Return (x, y) of the center of cell containing provided text 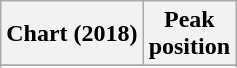
Peakposition (189, 34)
Chart (2018) (72, 34)
